From the cell containing the given text, extract its center point as [x, y] coordinate. 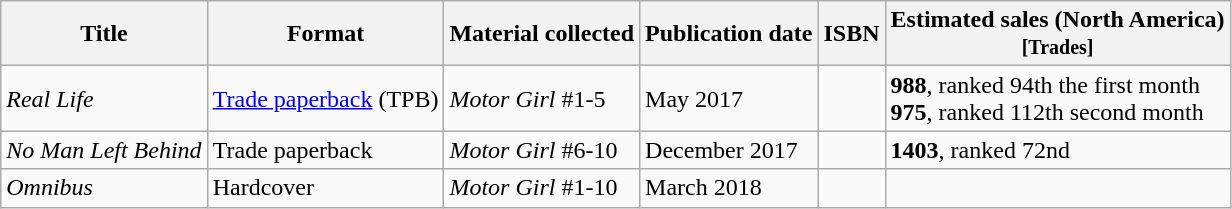
May 2017 [729, 98]
Real Life [104, 98]
988, ranked 94th the first month975, ranked 112th second month [1058, 98]
Estimated sales (North America)[Trades] [1058, 34]
No Man Left Behind [104, 150]
Motor Girl #6-10 [542, 150]
Material collected [542, 34]
December 2017 [729, 150]
Trade paperback [326, 150]
Hardcover [326, 188]
Publication date [729, 34]
Format [326, 34]
Title [104, 34]
ISBN [852, 34]
Motor Girl #1-5 [542, 98]
Motor Girl #1-10 [542, 188]
1403, ranked 72nd [1058, 150]
Trade paperback (TPB) [326, 98]
Omnibus [104, 188]
March 2018 [729, 188]
